Search for the cell housing the specified text and yield its [X, Y] center coordinate. 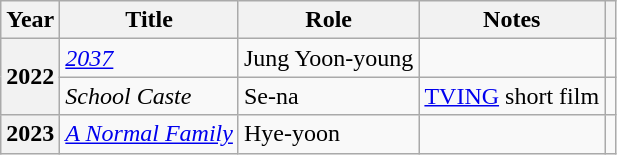
Year [30, 20]
Jung Yoon-young [328, 58]
Se-na [328, 96]
2037 [150, 58]
A Normal Family [150, 134]
2022 [30, 77]
Title [150, 20]
School Caste [150, 96]
TVING short film [512, 96]
2023 [30, 134]
Hye-yoon [328, 134]
Role [328, 20]
Notes [512, 20]
